Pinpoint the cell where the given text exists, returning its [X, Y] midpoint coordinate. 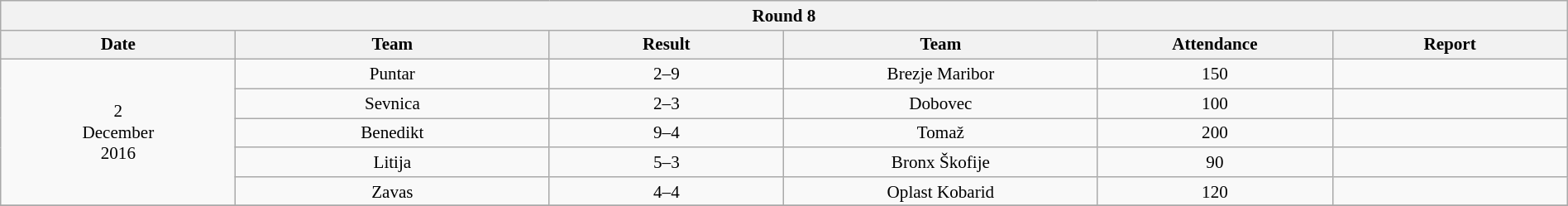
Report [1450, 45]
2–3 [667, 103]
Tomaž [941, 132]
4–4 [667, 190]
Bronx Škofije [941, 162]
5–3 [667, 162]
Zavas [392, 190]
2 December 2016 [118, 132]
Puntar [392, 74]
Litija [392, 162]
100 [1215, 103]
90 [1215, 162]
150 [1215, 74]
200 [1215, 132]
9–4 [667, 132]
Attendance [1215, 45]
Dobovec [941, 103]
Oplast Kobarid [941, 190]
Date [118, 45]
Round 8 [784, 15]
2–9 [667, 74]
Result [667, 45]
Brezje Maribor [941, 74]
Sevnica [392, 103]
Benedikt [392, 132]
120 [1215, 190]
